Provide the [x, y] coordinate of the cell's center where the given text is located.  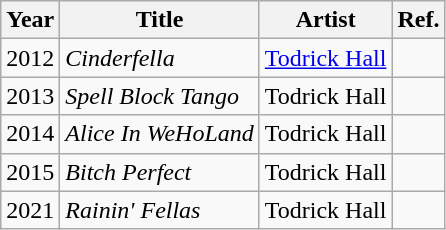
Cinderfella [160, 58]
Rainin' Fellas [160, 210]
Ref. [418, 20]
Year [30, 20]
Bitch Perfect [160, 172]
2015 [30, 172]
2014 [30, 134]
Alice In WeHoLand [160, 134]
Spell Block Tango [160, 96]
2012 [30, 58]
Title [160, 20]
Artist [326, 20]
2013 [30, 96]
2021 [30, 210]
